Scan for the cell matching the given text and deliver its [X, Y] coordinate at center. 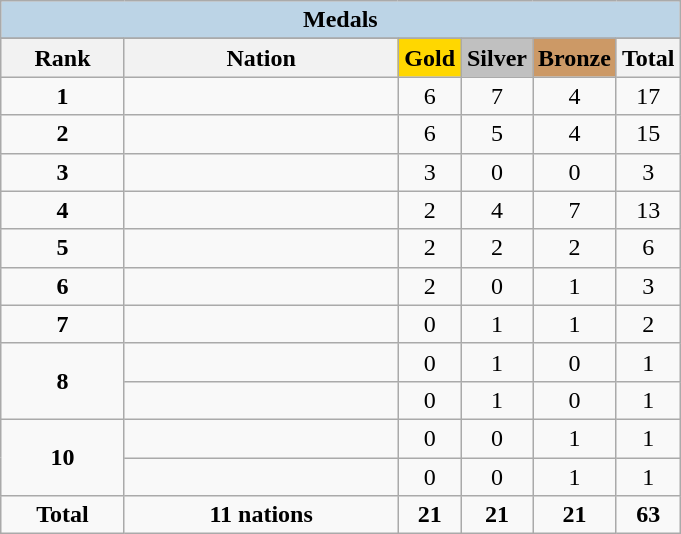
13 [648, 210]
Rank [63, 58]
Medals [340, 20]
Gold [430, 58]
8 [63, 381]
11 nations [261, 515]
Silver [496, 58]
10 [63, 457]
Nation [261, 58]
63 [648, 515]
15 [648, 134]
Bronze [574, 58]
17 [648, 96]
